Identify which cell holds the provided text, then report its (X, Y) central coordinate. 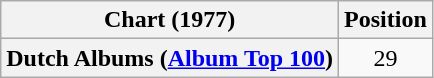
Dutch Albums (Album Top 100) (170, 58)
29 (386, 58)
Chart (1977) (170, 20)
Position (386, 20)
